Find where the given text appears and provide that cell's center as [X, Y] coordinate. 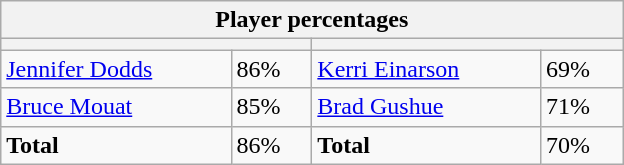
Brad Gushue [426, 107]
85% [272, 107]
Jennifer Dodds [116, 69]
71% [582, 107]
Kerri Einarson [426, 69]
Player percentages [312, 20]
Bruce Mouat [116, 107]
69% [582, 69]
70% [582, 145]
